For the text-containing cell, return its midpoint in (X, Y) coordinate format. 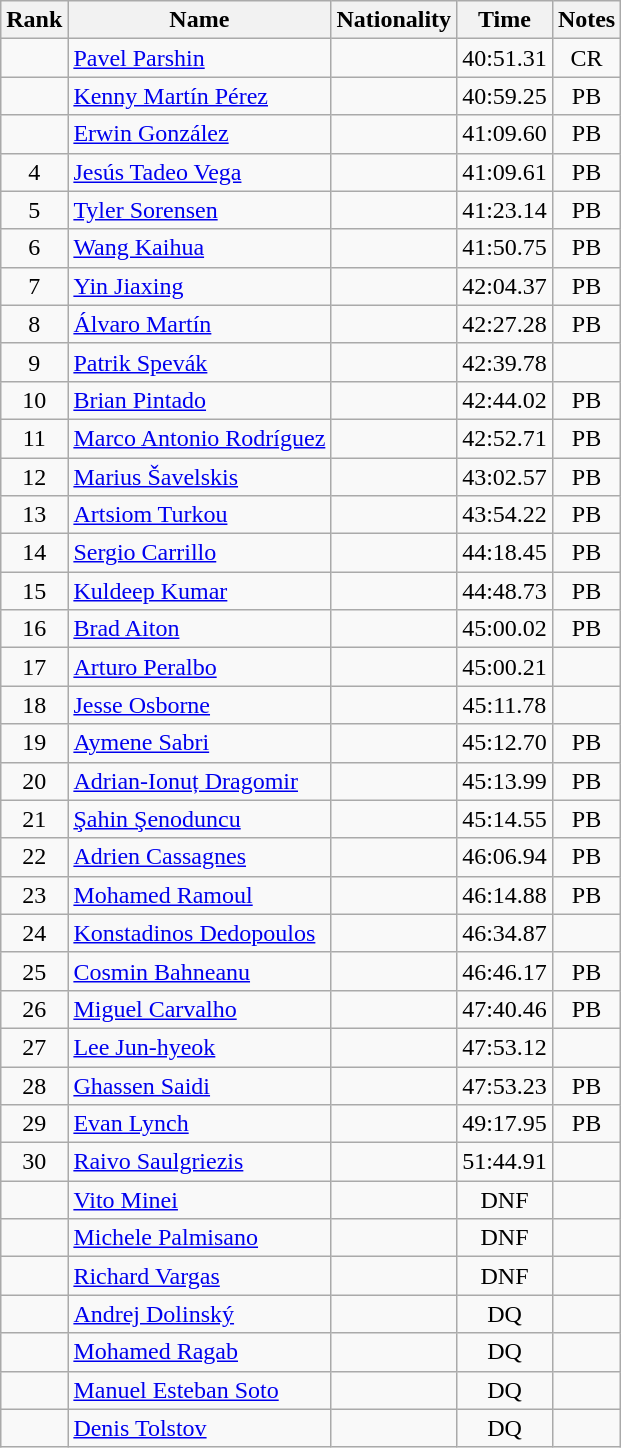
12 (34, 477)
Tyler Sorensen (200, 210)
25 (34, 971)
17 (34, 667)
Artsiom Turkou (200, 515)
Raivo Saulgriezis (200, 1162)
14 (34, 553)
41:09.60 (505, 134)
4 (34, 172)
47:53.12 (505, 1047)
Álvaro Martín (200, 324)
45:11.78 (505, 705)
Kuldeep Kumar (200, 591)
42:04.37 (505, 286)
Evan Lynch (200, 1124)
Denis Tolstov (200, 1428)
49:17.95 (505, 1124)
Brad Aiton (200, 629)
Konstadinos Dedopoulos (200, 933)
30 (34, 1162)
44:48.73 (505, 591)
29 (34, 1124)
43:02.57 (505, 477)
Name (200, 20)
Notes (586, 20)
42:52.71 (505, 438)
Andrej Dolinský (200, 1314)
Michele Palmisano (200, 1238)
22 (34, 857)
40:51.31 (505, 58)
Pavel Parshin (200, 58)
Adrien Cassagnes (200, 857)
Lee Jun-hyeok (200, 1047)
Marius Šavelskis (200, 477)
Wang Kaihua (200, 248)
Richard Vargas (200, 1276)
9 (34, 362)
45:00.21 (505, 667)
41:50.75 (505, 248)
Jesús Tadeo Vega (200, 172)
Arturo Peralbo (200, 667)
18 (34, 705)
28 (34, 1085)
42:39.78 (505, 362)
Miguel Carvalho (200, 1009)
10 (34, 400)
Vito Minei (200, 1200)
40:59.25 (505, 96)
21 (34, 819)
45:00.02 (505, 629)
45:12.70 (505, 743)
43:54.22 (505, 515)
20 (34, 781)
46:34.87 (505, 933)
Brian Pintado (200, 400)
47:40.46 (505, 1009)
23 (34, 895)
27 (34, 1047)
45:13.99 (505, 781)
Time (505, 20)
51:44.91 (505, 1162)
47:53.23 (505, 1085)
41:23.14 (505, 210)
42:27.28 (505, 324)
26 (34, 1009)
46:46.17 (505, 971)
5 (34, 210)
CR (586, 58)
Şahin Şenoduncu (200, 819)
Mohamed Ragab (200, 1352)
Kenny Martín Pérez (200, 96)
Aymene Sabri (200, 743)
Manuel Esteban Soto (200, 1390)
16 (34, 629)
Adrian-Ionuț Dragomir (200, 781)
11 (34, 438)
44:18.45 (505, 553)
Mohamed Ramoul (200, 895)
42:44.02 (505, 400)
46:14.88 (505, 895)
15 (34, 591)
Erwin González (200, 134)
6 (34, 248)
8 (34, 324)
41:09.61 (505, 172)
Sergio Carrillo (200, 553)
45:14.55 (505, 819)
24 (34, 933)
Yin Jiaxing (200, 286)
7 (34, 286)
Jesse Osborne (200, 705)
Ghassen Saidi (200, 1085)
Cosmin Bahneanu (200, 971)
Rank (34, 20)
Marco Antonio Rodríguez (200, 438)
19 (34, 743)
Nationality (394, 20)
Patrik Spevák (200, 362)
13 (34, 515)
46:06.94 (505, 857)
